Output the (x, y) coordinate of the center of the cell containing the given text.  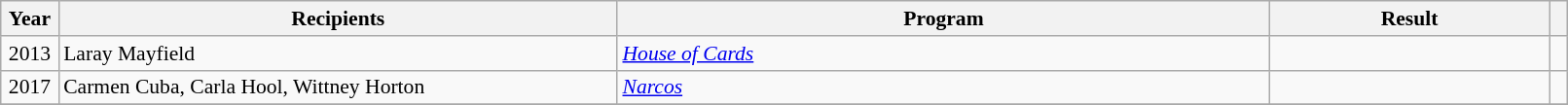
2013 (29, 53)
Year (29, 18)
Result (1409, 18)
House of Cards (943, 53)
Narcos (943, 87)
Laray Mayfield (338, 53)
2017 (29, 87)
Recipients (338, 18)
Carmen Cuba, Carla Hool, Wittney Horton (338, 87)
Program (943, 18)
